Extract the [X, Y] coordinate from the center of the cell holding the provided text.  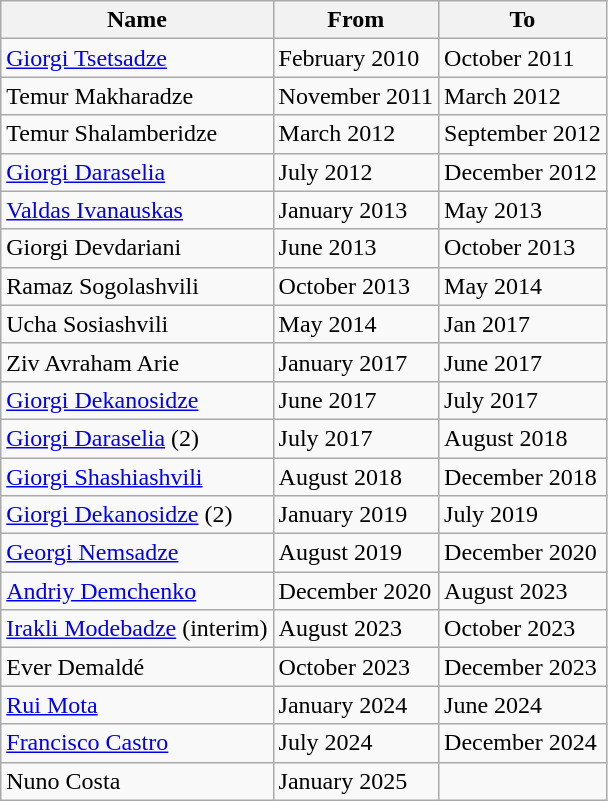
May 2013 [523, 210]
Rui Mota [137, 705]
Temur Makharadze [137, 96]
Ucha Sosiashvili [137, 324]
Andriy Demchenko [137, 591]
Giorgi Daraselia (2) [137, 438]
Name [137, 20]
Temur Shalamberidze [137, 134]
Ziv Avraham Arie [137, 362]
January 2013 [356, 210]
Jan 2017 [523, 324]
January 2019 [356, 515]
September 2012 [523, 134]
August 2019 [356, 553]
Nuno Costa [137, 781]
Giorgi Dekanosidze (2) [137, 515]
November 2011 [356, 96]
December 2024 [523, 743]
Georgi Nemsadze [137, 553]
December 2023 [523, 667]
Francisco Castro [137, 743]
January 2017 [356, 362]
January 2025 [356, 781]
Giorgi Dekanosidze [137, 400]
Giorgi Shashiashvili [137, 477]
From [356, 20]
July 2012 [356, 172]
February 2010 [356, 58]
Ramaz Sogolashvili [137, 286]
January 2024 [356, 705]
Irakli Modebadze (interim) [137, 629]
To [523, 20]
July 2024 [356, 743]
Giorgi Tsetsadze [137, 58]
July 2019 [523, 515]
June 2013 [356, 248]
June 2024 [523, 705]
Valdas Ivanauskas [137, 210]
December 2012 [523, 172]
October 2011 [523, 58]
Ever Demaldé [137, 667]
December 2018 [523, 477]
Giorgi Daraselia [137, 172]
Giorgi Devdariani [137, 248]
